Return [x, y] of the center of cell containing provided text 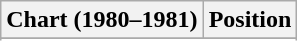
Chart (1980–1981) [102, 20]
Position [250, 20]
